Extract the [X, Y] coordinate from the center of the cell holding the provided text.  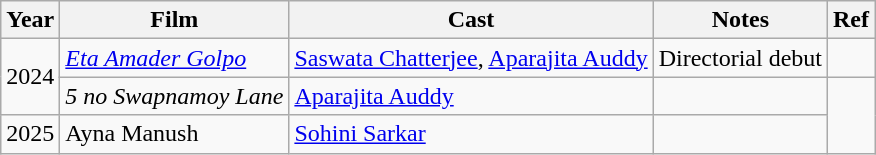
Directorial debut [740, 58]
2025 [30, 134]
Aparajita Auddy [471, 96]
Notes [740, 20]
Year [30, 20]
5 no Swapnamoy Lane [174, 96]
2024 [30, 77]
Film [174, 20]
Ayna Manush [174, 134]
Ref [852, 20]
Sohini Sarkar [471, 134]
Eta Amader Golpo [174, 58]
Saswata Chatterjee, Aparajita Auddy [471, 58]
Cast [471, 20]
